Locate the cell with the specified text and output its (x, y) center coordinate. 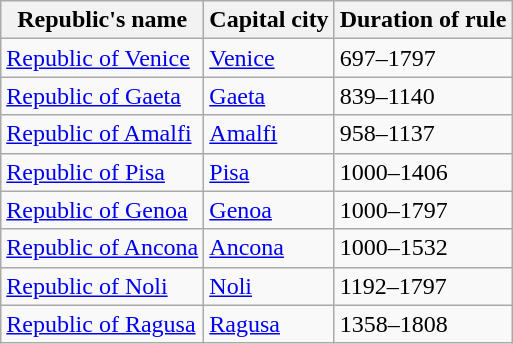
Republic of Pisa (102, 172)
1192–1797 (423, 286)
Republic of Amalfi (102, 134)
Republic of Noli (102, 286)
Capital city (269, 20)
Ragusa (269, 324)
1358–1808 (423, 324)
958–1137 (423, 134)
Duration of rule (423, 20)
839–1140 (423, 96)
Republic of Ancona (102, 248)
Noli (269, 286)
Republic of Gaeta (102, 96)
Republic of Venice (102, 58)
Republic of Genoa (102, 210)
697–1797 (423, 58)
Pisa (269, 172)
Ancona (269, 248)
Republic's name (102, 20)
Gaeta (269, 96)
Genoa (269, 210)
1000–1406 (423, 172)
Amalfi (269, 134)
1000–1797 (423, 210)
Venice (269, 58)
1000–1532 (423, 248)
Republic of Ragusa (102, 324)
